Find where the given text appears and provide that cell's center as (x, y) coordinate. 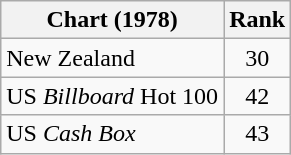
30 (258, 58)
US Cash Box (112, 134)
42 (258, 96)
US Billboard Hot 100 (112, 96)
Chart (1978) (112, 20)
New Zealand (112, 58)
43 (258, 134)
Rank (258, 20)
